Return [X, Y] of the center of cell containing provided text 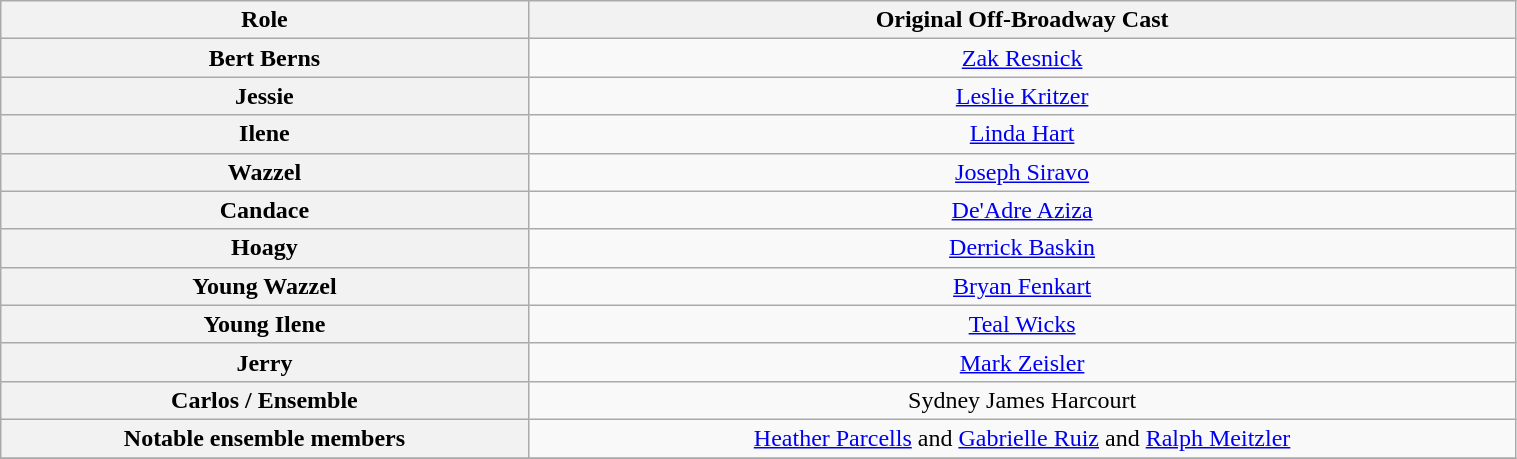
Notable ensemble members [264, 438]
Candace [264, 210]
Linda Hart [1022, 134]
Original Off-Broadway Cast [1022, 20]
Zak Resnick [1022, 58]
Teal Wicks [1022, 324]
Mark Zeisler [1022, 362]
Carlos / Ensemble [264, 400]
Wazzel [264, 172]
Ilene [264, 134]
Sydney James Harcourt [1022, 400]
Bert Berns [264, 58]
Bryan Fenkart [1022, 286]
Leslie Kritzer [1022, 96]
Hoagy [264, 248]
Young Wazzel [264, 286]
De'Adre Aziza [1022, 210]
Derrick Baskin [1022, 248]
Joseph Siravo [1022, 172]
Jerry [264, 362]
Role [264, 20]
Jessie [264, 96]
Heather Parcells and Gabrielle Ruiz and Ralph Meitzler [1022, 438]
Young Ilene [264, 324]
